Find where the given text appears and provide that cell's center as [x, y] coordinate. 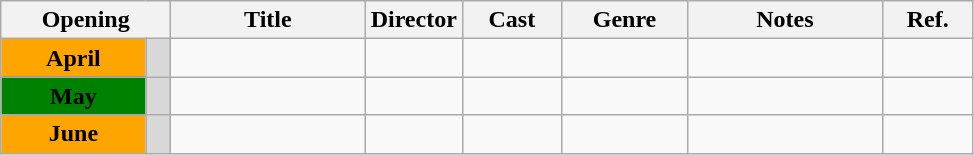
Notes [785, 20]
June [74, 134]
Opening [86, 20]
Cast [512, 20]
Title [268, 20]
Ref. [928, 20]
April [74, 58]
Director [414, 20]
May [74, 96]
Genre [624, 20]
